Find where the given text appears and provide that cell's center as [x, y] coordinate. 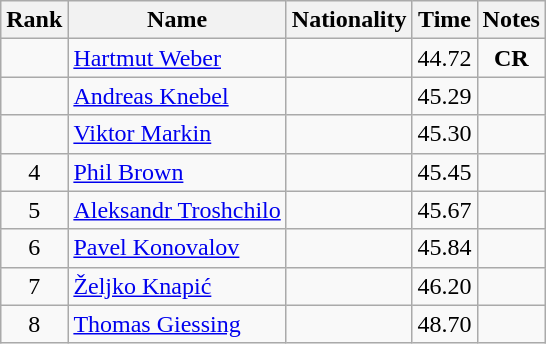
Thomas Giessing [177, 324]
Aleksandr Troshchilo [177, 210]
Time [444, 20]
Viktor Markin [177, 134]
7 [34, 286]
6 [34, 248]
Name [177, 20]
48.70 [444, 324]
Rank [34, 20]
Notes [511, 20]
46.20 [444, 286]
8 [34, 324]
Hartmut Weber [177, 58]
Željko Knapić [177, 286]
Phil Brown [177, 172]
45.30 [444, 134]
CR [511, 58]
5 [34, 210]
44.72 [444, 58]
Andreas Knebel [177, 96]
45.84 [444, 248]
4 [34, 172]
45.29 [444, 96]
Pavel Konovalov [177, 248]
45.45 [444, 172]
Nationality [349, 20]
45.67 [444, 210]
